Output the (X, Y) coordinate of the center of the cell containing the given text.  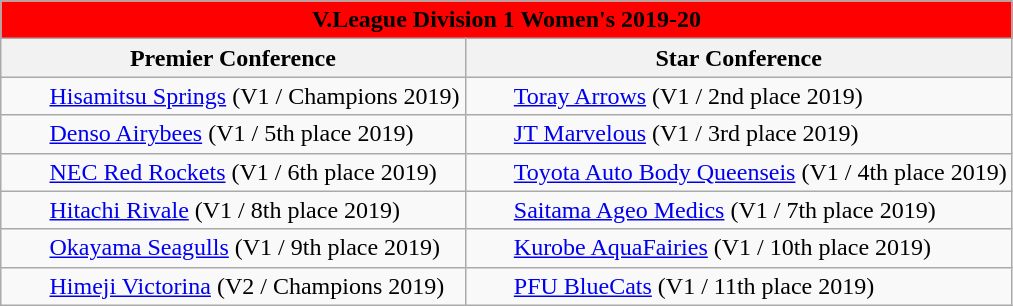
NEC Red Rockets (V1 / 6th place 2019) (233, 172)
Hitachi Rivale (V1 / 8th place 2019) (233, 210)
Toray Arrows (V1 / 2nd place 2019) (738, 96)
Himeji Victorina (V2 / Champions 2019) (233, 286)
Denso Airybees (V1 / 5th place 2019) (233, 134)
JT Marvelous (V1 / 3rd place 2019) (738, 134)
Saitama Ageo Medics (V1 / 7th place 2019) (738, 210)
Hisamitsu Springs (V1 / Champions 2019) (233, 96)
Okayama Seagulls (V1 / 9th place 2019) (233, 248)
Kurobe AquaFairies (V1 / 10th place 2019) (738, 248)
PFU BlueCats (V1 / 11th place 2019) (738, 286)
Star Conference (738, 58)
V.League Division 1 Women's 2019-20 (506, 20)
Premier Conference (233, 58)
Toyota Auto Body Queenseis (V1 / 4th place 2019) (738, 172)
